Return the [x, y] coordinate for the center point of the cell that contains the specified text.  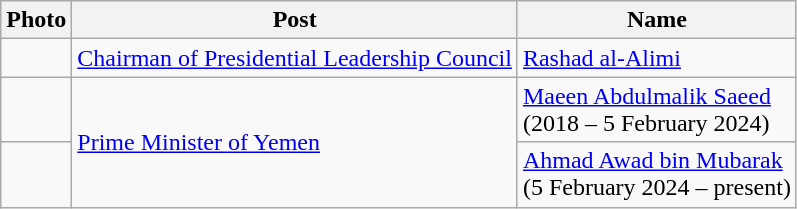
Name [656, 20]
Maeen Abdulmalik Saeed(2018 – 5 February 2024) [656, 110]
Prime Minister of Yemen [295, 142]
Chairman of Presidential Leadership Council [295, 58]
Rashad al-Alimi [656, 58]
Photo [36, 20]
Post [295, 20]
Ahmad Awad bin Mubarak(5 February 2024 – present) [656, 174]
